Find where the given text appears and provide that cell's center as (X, Y) coordinate. 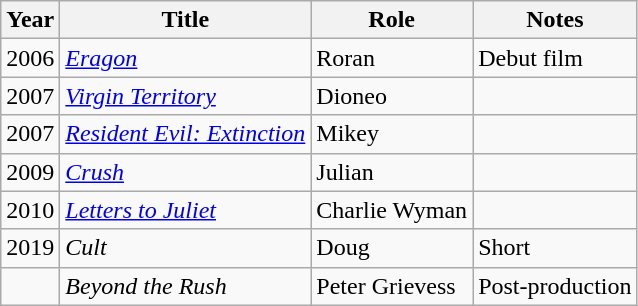
Notes (555, 20)
2010 (30, 210)
2019 (30, 248)
Cult (186, 248)
Mikey (392, 134)
Beyond the Rush (186, 286)
2009 (30, 172)
Letters to Juliet (186, 210)
Short (555, 248)
Title (186, 20)
Julian (392, 172)
Charlie Wyman (392, 210)
Role (392, 20)
Peter Grievess (392, 286)
Crush (186, 172)
Dioneo (392, 96)
2006 (30, 58)
Post-production (555, 286)
Year (30, 20)
Eragon (186, 58)
Roran (392, 58)
Debut film (555, 58)
Resident Evil: Extinction (186, 134)
Doug (392, 248)
Virgin Territory (186, 96)
